Return [X, Y] of the center of cell containing provided text 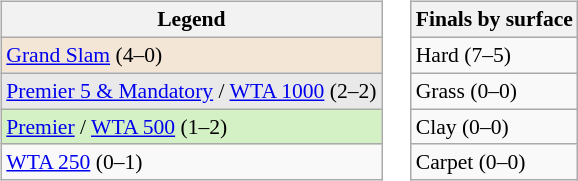
Finals by surface [494, 20]
Grass (0–0) [494, 91]
Legend [191, 20]
Premier 5 & Mandatory / WTA 1000 (2–2) [191, 91]
WTA 250 (0–1) [191, 162]
Grand Slam (4–0) [191, 55]
Carpet (0–0) [494, 162]
Hard (7–5) [494, 55]
Premier / WTA 500 (1–2) [191, 127]
Clay (0–0) [494, 127]
